Identify which cell holds the provided text, then report its [X, Y] central coordinate. 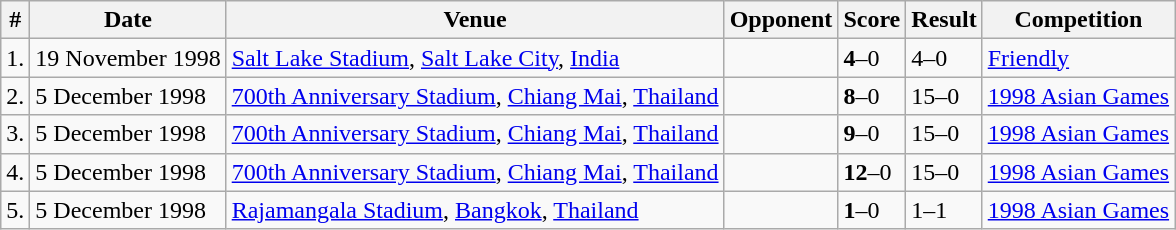
2. [16, 96]
5. [16, 210]
12–0 [872, 172]
Salt Lake Stadium, Salt Lake City, India [475, 58]
Date [128, 20]
Score [872, 20]
Result [944, 20]
1. [16, 58]
1–0 [872, 210]
Friendly [1078, 58]
# [16, 20]
Competition [1078, 20]
1–1 [944, 210]
Rajamangala Stadium, Bangkok, Thailand [475, 210]
3. [16, 134]
Venue [475, 20]
8–0 [872, 96]
4. [16, 172]
19 November 1998 [128, 58]
Opponent [781, 20]
9–0 [872, 134]
